Detect which cell encompasses the target text, then output its (X, Y) center coordinate. 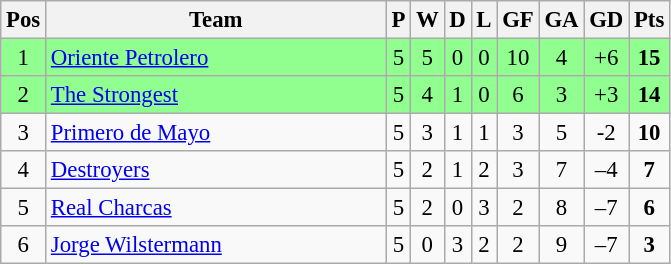
+6 (606, 58)
15 (650, 58)
Jorge Wilstermann (216, 245)
GA (562, 20)
8 (562, 208)
–4 (606, 170)
Pos (24, 20)
Pts (650, 20)
P (398, 20)
+3 (606, 95)
W (428, 20)
Team (216, 20)
Oriente Petrolero (216, 58)
GF (518, 20)
L (484, 20)
GD (606, 20)
Primero de Mayo (216, 133)
Real Charcas (216, 208)
Destroyers (216, 170)
-2 (606, 133)
D (458, 20)
9 (562, 245)
The Strongest (216, 95)
14 (650, 95)
